Return the (X, Y) coordinate for the center point of the cell that contains the specified text.  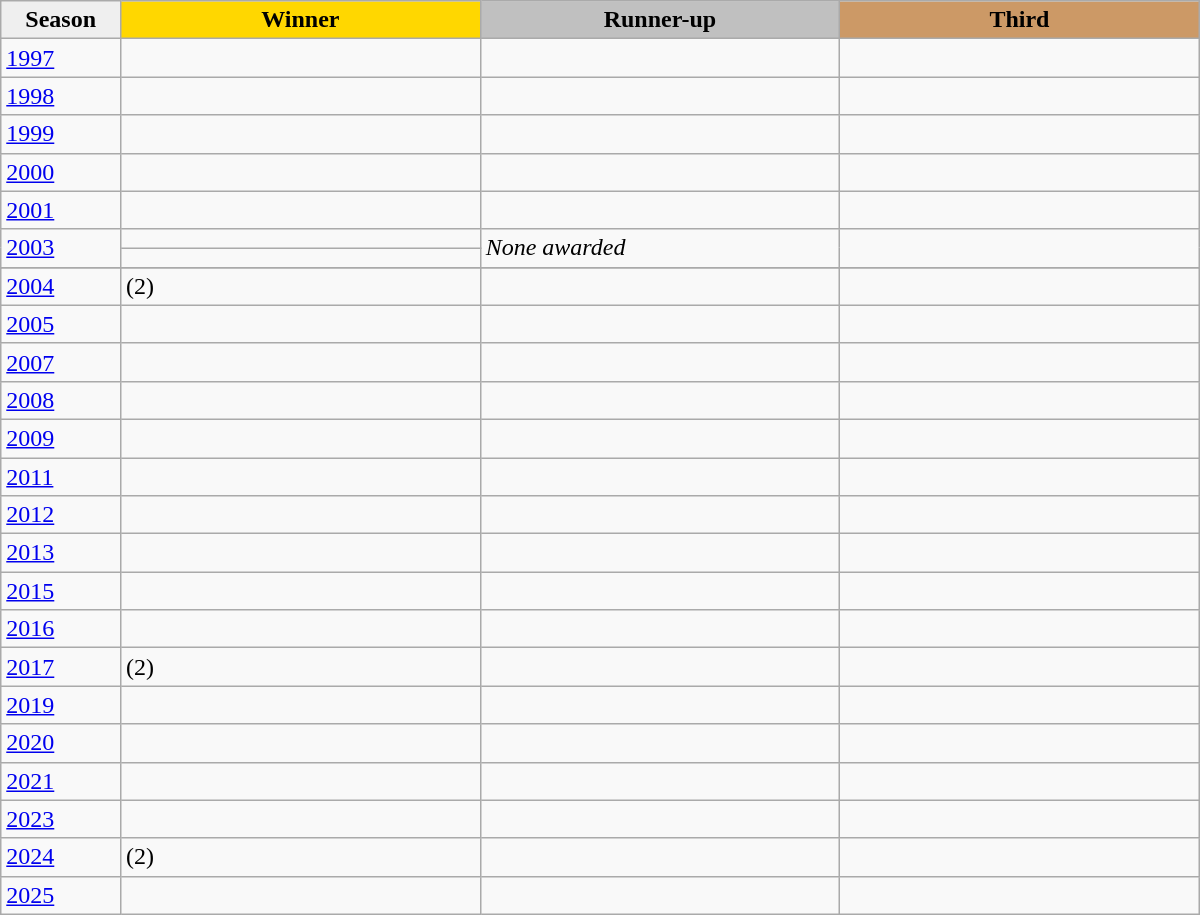
Season (61, 20)
2016 (61, 629)
2013 (61, 553)
2005 (61, 324)
2015 (61, 591)
1997 (61, 58)
2004 (61, 286)
2000 (61, 172)
2007 (61, 362)
2001 (61, 210)
2020 (61, 743)
Third (1020, 20)
2019 (61, 705)
2021 (61, 781)
2025 (61, 895)
2011 (61, 477)
Runner-up (660, 20)
Winner (301, 20)
2008 (61, 400)
2023 (61, 819)
None awarded (660, 248)
1998 (61, 96)
2017 (61, 667)
1999 (61, 134)
2009 (61, 438)
2003 (61, 248)
2024 (61, 857)
2012 (61, 515)
